Determine the (X, Y) coordinate at the center of the cell enclosing the given text.  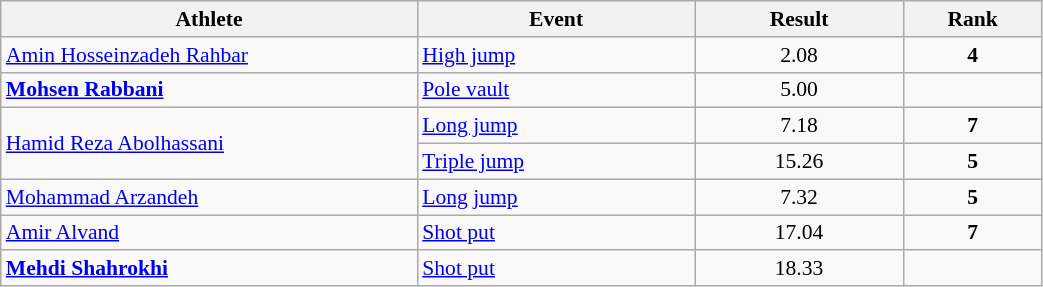
Athlete (210, 19)
Amin Hosseinzadeh Rahbar (210, 55)
Mohsen Rabbani (210, 90)
17.04 (799, 233)
7.18 (799, 126)
7.32 (799, 197)
Mehdi Shahrokhi (210, 269)
5.00 (799, 90)
2.08 (799, 55)
Rank (972, 19)
Event (556, 19)
18.33 (799, 269)
Mohammad Arzandeh (210, 197)
Hamid Reza Abolhassani (210, 144)
Amir Alvand (210, 233)
High jump (556, 55)
Result (799, 19)
4 (972, 55)
Triple jump (556, 162)
Pole vault (556, 90)
15.26 (799, 162)
